Search for the cell housing the specified text and yield its (X, Y) center coordinate. 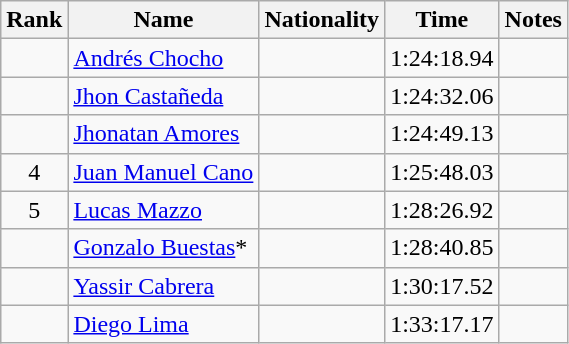
1:28:40.85 (442, 248)
1:33:17.17 (442, 324)
1:24:49.13 (442, 134)
4 (34, 172)
1:24:18.94 (442, 58)
Name (164, 20)
1:24:32.06 (442, 96)
Yassir Cabrera (164, 286)
Nationality (322, 20)
Jhon Castañeda (164, 96)
Diego Lima (164, 324)
Gonzalo Buestas* (164, 248)
1:25:48.03 (442, 172)
Andrés Chocho (164, 58)
5 (34, 210)
Juan Manuel Cano (164, 172)
Jhonatan Amores (164, 134)
Time (442, 20)
Lucas Mazzo (164, 210)
Rank (34, 20)
Notes (533, 20)
1:30:17.52 (442, 286)
1:28:26.92 (442, 210)
